Find where the given text appears and provide that cell's center as [X, Y] coordinate. 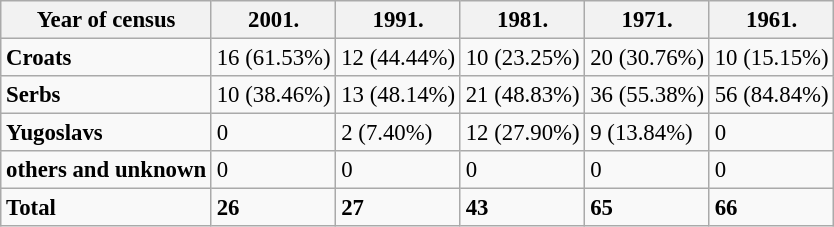
12 (44.44%) [398, 58]
2 (7.40%) [398, 133]
27 [398, 208]
1971. [647, 20]
1961. [771, 20]
20 (30.76%) [647, 58]
56 (84.84%) [771, 95]
Croats [106, 58]
1991. [398, 20]
Serbs [106, 95]
65 [647, 208]
21 (48.83%) [522, 95]
16 (61.53%) [273, 58]
others and unknown [106, 170]
66 [771, 208]
2001. [273, 20]
Yugoslavs [106, 133]
10 (23.25%) [522, 58]
36 (55.38%) [647, 95]
26 [273, 208]
13 (48.14%) [398, 95]
10 (38.46%) [273, 95]
Year of census [106, 20]
10 (15.15%) [771, 58]
Total [106, 208]
12 (27.90%) [522, 133]
9 (13.84%) [647, 133]
1981. [522, 20]
43 [522, 208]
